Scan for the cell matching the given text and deliver its [x, y] coordinate at center. 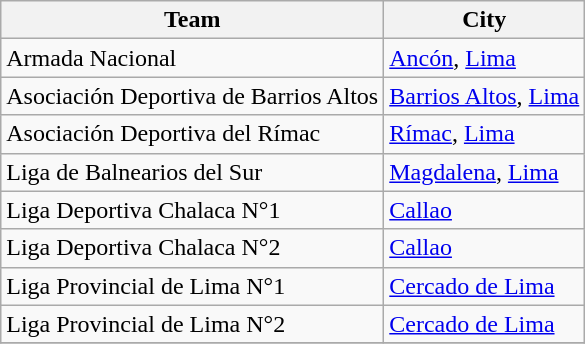
Liga Provincial de Lima N°2 [192, 324]
Armada Nacional [192, 58]
Liga de Balnearios del Sur [192, 172]
Asociación Deportiva del Rímac [192, 134]
Liga Provincial de Lima N°1 [192, 286]
City [484, 20]
Barrios Altos, Lima [484, 96]
Team [192, 20]
Magdalena, Lima [484, 172]
Asociación Deportiva de Barrios Altos [192, 96]
Ancón, Lima [484, 58]
Liga Deportiva Chalaca N°2 [192, 248]
Liga Deportiva Chalaca N°1 [192, 210]
Rímac, Lima [484, 134]
